Capture the cell that displays the provided text and extract its (x, y) central coordinate. 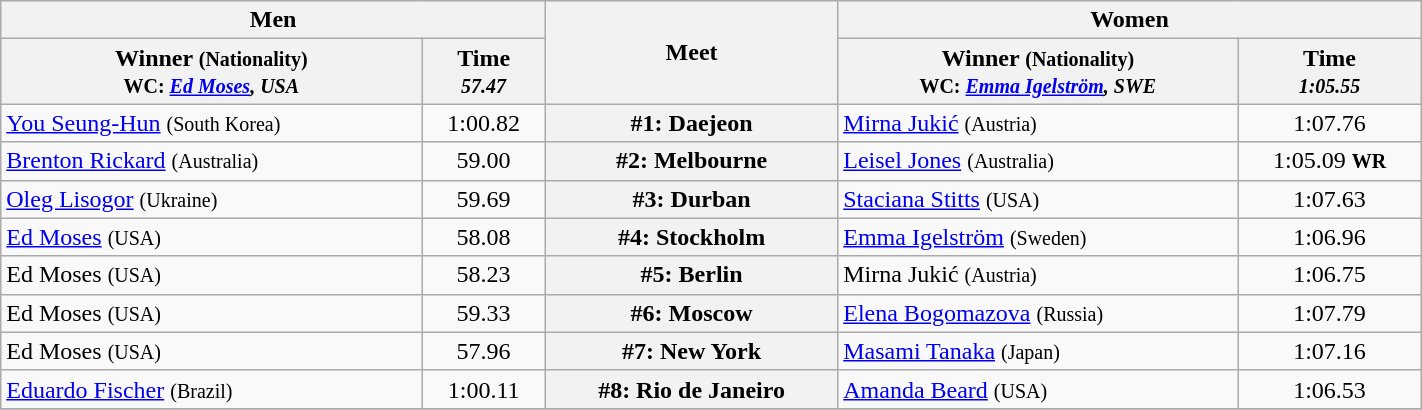
1:07.63 (1330, 199)
Winner (Nationality) WC: Ed Moses, USA (212, 72)
Meet (691, 52)
59.69 (484, 199)
1:05.09 WR (1330, 161)
Time 57.47 (484, 72)
#8: Rio de Janeiro (691, 389)
Oleg Lisogor (Ukraine) (212, 199)
1:06.53 (1330, 389)
Time1:05.55 (1330, 72)
Staciana Stitts (USA) (1038, 199)
Masami Tanaka (Japan) (1038, 351)
#6: Moscow (691, 313)
1:07.16 (1330, 351)
Winner (Nationality)WC: Emma Igelström, SWE (1038, 72)
1:00.11 (484, 389)
Elena Bogomazova (Russia) (1038, 313)
1:06.75 (1330, 275)
#1: Daejeon (691, 123)
1:00.82 (484, 123)
Women (1130, 20)
#7: New York (691, 351)
57.96 (484, 351)
58.23 (484, 275)
Leisel Jones (Australia) (1038, 161)
#5: Berlin (691, 275)
58.08 (484, 237)
59.00 (484, 161)
Emma Igelström (Sweden) (1038, 237)
1:07.79 (1330, 313)
Brenton Rickard (Australia) (212, 161)
1:07.76 (1330, 123)
Amanda Beard (USA) (1038, 389)
#4: Stockholm (691, 237)
59.33 (484, 313)
Eduardo Fischer (Brazil) (212, 389)
#2: Melbourne (691, 161)
1:06.96 (1330, 237)
Men (274, 20)
#3: Durban (691, 199)
You Seung-Hun (South Korea) (212, 123)
